From the cell containing the given text, extract its center point as [X, Y] coordinate. 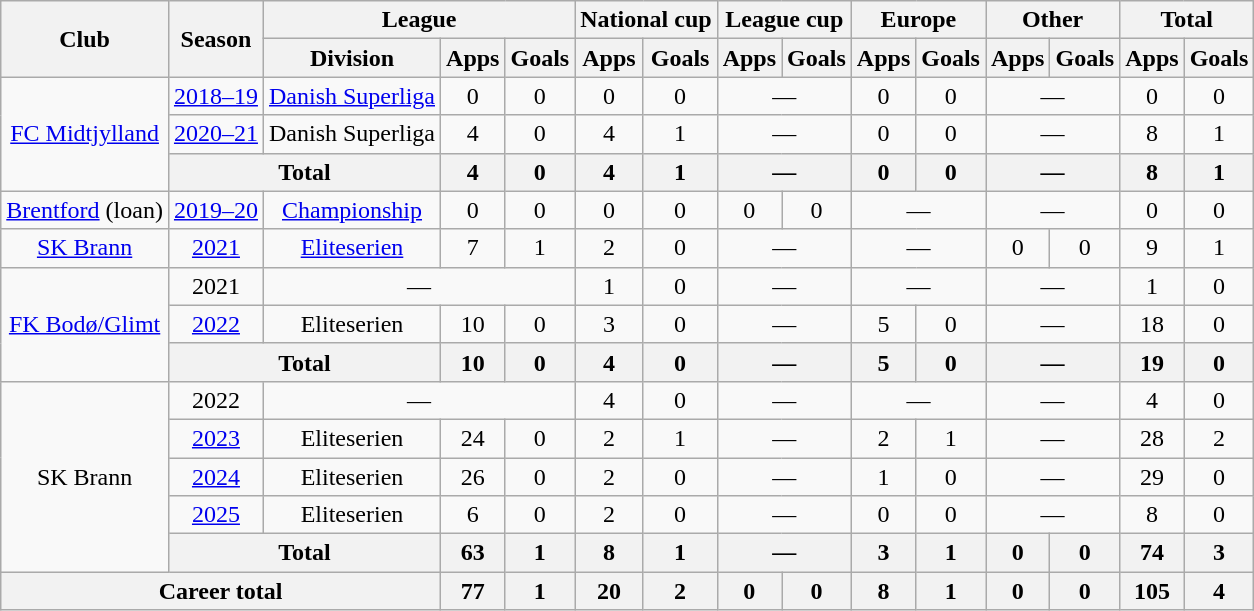
26 [473, 477]
9 [1152, 248]
Club [85, 39]
29 [1152, 477]
28 [1152, 438]
18 [1152, 324]
2019–20 [216, 210]
Other [1053, 20]
FK Bodø/Glimt [85, 324]
20 [609, 591]
74 [1152, 553]
Brentford (loan) [85, 210]
Division [352, 58]
Europe [918, 20]
League cup [784, 20]
FC Midtjylland [85, 134]
6 [473, 515]
63 [473, 553]
77 [473, 591]
7 [473, 248]
Championship [352, 210]
National cup [646, 20]
2023 [216, 438]
2018–19 [216, 96]
2025 [216, 515]
Career total [221, 591]
2024 [216, 477]
2020–21 [216, 134]
League [418, 20]
19 [1152, 362]
24 [473, 438]
Season [216, 39]
105 [1152, 591]
